Find where the given text appears and provide that cell's center as [x, y] coordinate. 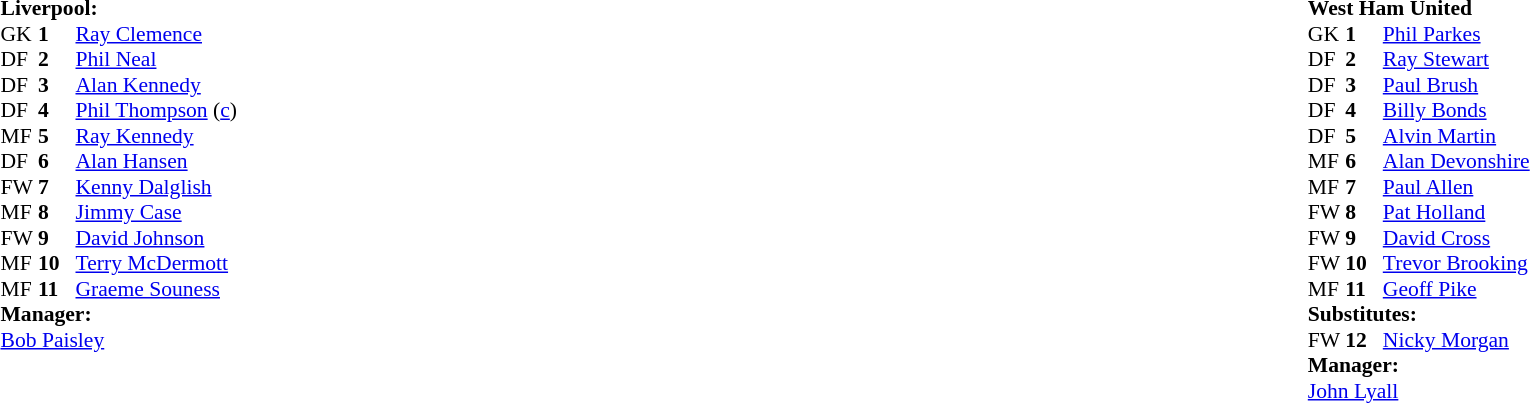
Alvin Martin [1456, 136]
Ray Stewart [1456, 59]
Ray Clemence [157, 34]
Phil Parkes [1456, 34]
Alan Hansen [157, 161]
Trevor Brooking [1456, 263]
Ray Kennedy [157, 136]
Paul Brush [1456, 85]
Alan Kennedy [157, 85]
Nicky Morgan [1456, 340]
Paul Allen [1456, 187]
Kenny Dalglish [157, 187]
Graeme Souness [157, 289]
Substitutes: [1419, 315]
12 [1364, 340]
Terry McDermott [157, 263]
Bob Paisley [118, 340]
Pat Holland [1456, 213]
Phil Thompson (c) [157, 111]
Jimmy Case [157, 213]
David Johnson [157, 238]
Geoff Pike [1456, 289]
Billy Bonds [1456, 111]
David Cross [1456, 238]
Alan Devonshire [1456, 161]
Phil Neal [157, 59]
